Capture the cell that displays the provided text and extract its (x, y) central coordinate. 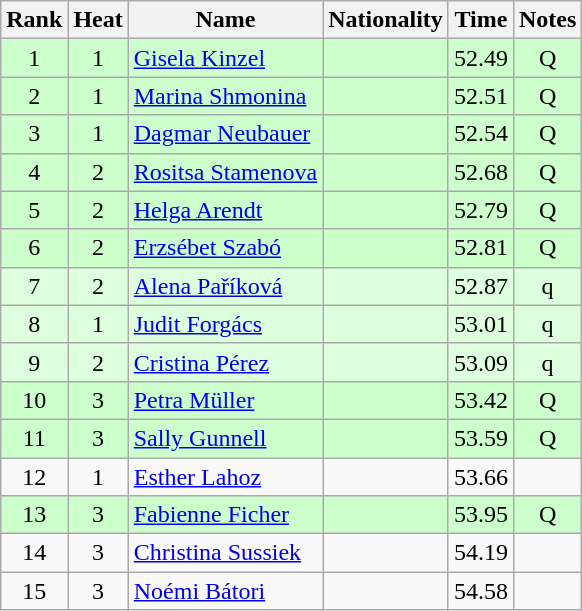
Fabienne Ficher (225, 515)
5 (34, 210)
Name (225, 20)
Alena Paříková (225, 286)
9 (34, 362)
52.79 (480, 210)
52.51 (480, 96)
54.58 (480, 591)
Petra Müller (225, 400)
Heat (98, 20)
13 (34, 515)
Helga Arendt (225, 210)
4 (34, 172)
52.54 (480, 134)
12 (34, 477)
11 (34, 438)
7 (34, 286)
Christina Sussiek (225, 553)
53.66 (480, 477)
Judit Forgács (225, 324)
Time (480, 20)
53.59 (480, 438)
Rositsa Stamenova (225, 172)
53.42 (480, 400)
54.19 (480, 553)
52.81 (480, 248)
Cristina Pérez (225, 362)
53.01 (480, 324)
Marina Shmonina (225, 96)
8 (34, 324)
15 (34, 591)
53.09 (480, 362)
Noémi Bátori (225, 591)
52.68 (480, 172)
Dagmar Neubauer (225, 134)
Nationality (386, 20)
6 (34, 248)
10 (34, 400)
Gisela Kinzel (225, 58)
14 (34, 553)
Rank (34, 20)
52.87 (480, 286)
Erzsébet Szabó (225, 248)
Notes (547, 20)
52.49 (480, 58)
Sally Gunnell (225, 438)
53.95 (480, 515)
Esther Lahoz (225, 477)
